Return the (x, y) coordinate for the center point of the cell that contains the specified text.  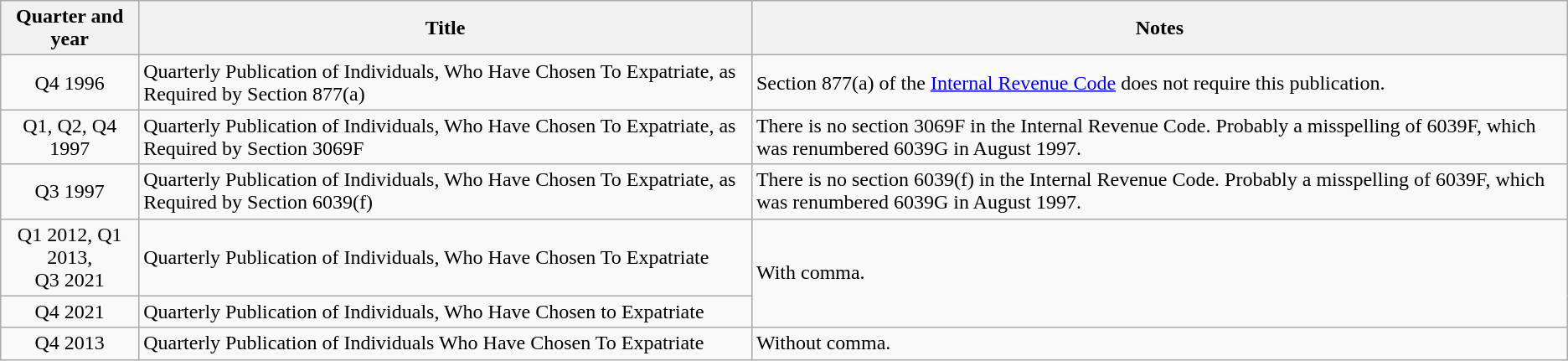
There is no section 3069F in the Internal Revenue Code. Probably a misspelling of 6039F, which was renumbered 6039G in August 1997. (1159, 137)
Section 877(a) of the Internal Revenue Code does not require this publication. (1159, 82)
Quarterly Publication of Individuals Who Have Chosen To Expatriate (446, 343)
Notes (1159, 28)
Q1, Q2, Q4 1997 (70, 137)
Q4 2013 (70, 343)
Q3 1997 (70, 191)
Q1 2012, Q1 2013,Q3 2021 (70, 257)
Without comma. (1159, 343)
Q4 2021 (70, 312)
Quarter and year (70, 28)
Quarterly Publication of Individuals, Who Have Chosen To Expatriate (446, 257)
There is no section 6039(f) in the Internal Revenue Code. Probably a misspelling of 6039F, which was renumbered 6039G in August 1997. (1159, 191)
With comma. (1159, 273)
Quarterly Publication of Individuals, Who Have Chosen To Expatriate, as Required by Section 3069F (446, 137)
Quarterly Publication of Individuals, Who Have Chosen to Expatriate (446, 312)
Q4 1996 (70, 82)
Quarterly Publication of Individuals, Who Have Chosen To Expatriate, as Required by Section 877(a) (446, 82)
Quarterly Publication of Individuals, Who Have Chosen To Expatriate, as Required by Section 6039(f) (446, 191)
Title (446, 28)
